Scan for the cell matching the given text and deliver its (x, y) coordinate at center. 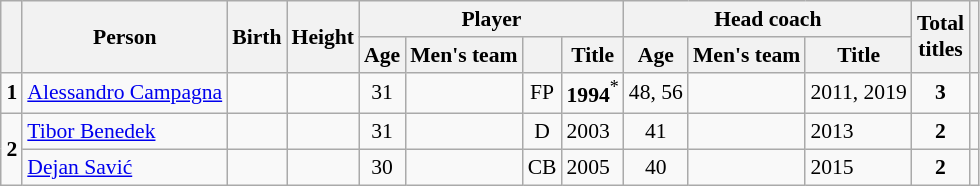
30 (382, 167)
D (542, 132)
41 (656, 132)
Person (124, 36)
Head coach (768, 19)
2003 (592, 132)
2015 (858, 167)
Birth (256, 36)
Alessandro Campagna (124, 92)
Tibor Benedek (124, 132)
3 (940, 92)
Dejan Savić (124, 167)
1 (12, 92)
CB (542, 167)
1994* (592, 92)
2005 (592, 167)
Player (492, 19)
Height (323, 36)
40 (656, 167)
48, 56 (656, 92)
2011, 2019 (858, 92)
FP (542, 92)
Totaltitles (940, 36)
2013 (858, 132)
